Output the (x, y) coordinate of the center of the cell containing the given text.  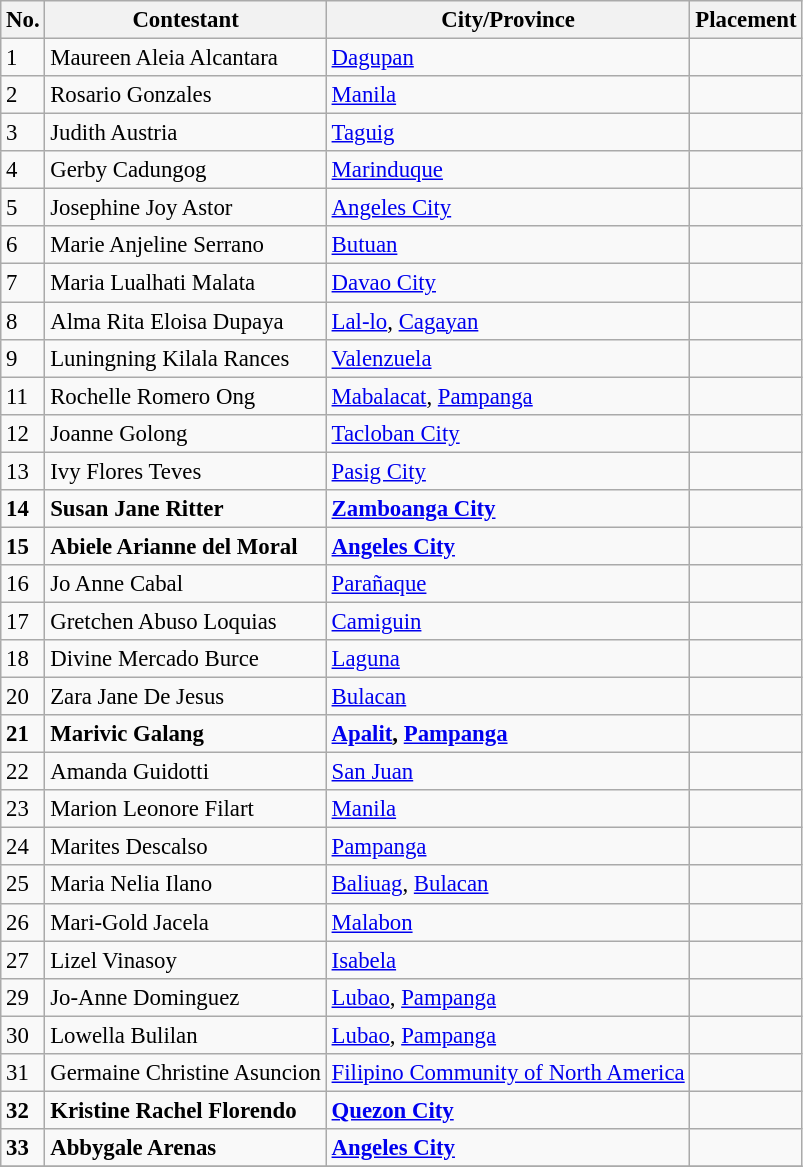
Gretchen Abuso Loquias (186, 621)
3 (23, 133)
11 (23, 396)
City/Province (508, 20)
Germaine Christine Asuncion (186, 1073)
Marites Descalso (186, 847)
Luningning Kilala Rances (186, 358)
Susan Jane Ritter (186, 509)
Alma Rita Eloisa Dupaya (186, 321)
Lowella Bulilan (186, 1035)
27 (23, 960)
Zara Jane De Jesus (186, 697)
15 (23, 546)
Taguig (508, 133)
Camiguin (508, 621)
7 (23, 283)
Abiele Arianne del Moral (186, 546)
Maria Lualhati Malata (186, 283)
Mari-Gold Jacela (186, 922)
20 (23, 697)
1 (23, 58)
26 (23, 922)
Marion Leonore Filart (186, 809)
Marivic Galang (186, 734)
Ivy Flores Teves (186, 471)
Butuan (508, 245)
Jo-Anne Dominguez (186, 997)
12 (23, 433)
Parañaque (508, 584)
29 (23, 997)
Lal-lo, Cagayan (508, 321)
17 (23, 621)
Maria Nelia Ilano (186, 885)
Baliuag, Bulacan (508, 885)
Placement (746, 20)
Judith Austria (186, 133)
Amanda Guidotti (186, 772)
Isabela (508, 960)
Zamboanga City (508, 509)
4 (23, 170)
23 (23, 809)
Jo Anne Cabal (186, 584)
Maureen Aleia Alcantara (186, 58)
Marinduque (508, 170)
31 (23, 1073)
22 (23, 772)
No. (23, 20)
Kristine Rachel Florendo (186, 1110)
Laguna (508, 659)
6 (23, 245)
Gerby Cadungog (186, 170)
Abbygale Arenas (186, 1148)
Divine Mercado Burce (186, 659)
5 (23, 208)
Dagupan (508, 58)
Rosario Gonzales (186, 95)
Josephine Joy Astor (186, 208)
14 (23, 509)
32 (23, 1110)
24 (23, 847)
Davao City (508, 283)
Joanne Golong (186, 433)
Rochelle Romero Ong (186, 396)
Bulacan (508, 697)
Tacloban City (508, 433)
16 (23, 584)
San Juan (508, 772)
Malabon (508, 922)
Pasig City (508, 471)
13 (23, 471)
Lizel Vinasoy (186, 960)
18 (23, 659)
30 (23, 1035)
2 (23, 95)
Quezon City (508, 1110)
25 (23, 885)
21 (23, 734)
Filipino Community of North America (508, 1073)
Marie Anjeline Serrano (186, 245)
Contestant (186, 20)
Apalit, Pampanga (508, 734)
8 (23, 321)
Valenzuela (508, 358)
33 (23, 1148)
Mabalacat, Pampanga (508, 396)
Pampanga (508, 847)
9 (23, 358)
